Locate the cell with the specified text and output its [X, Y] center coordinate. 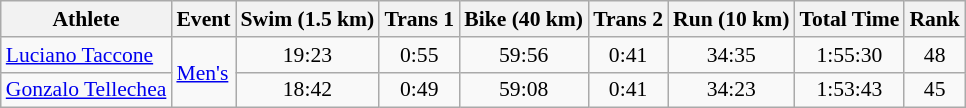
Luciano Taccone [86, 55]
45 [934, 90]
Gonzalo Tellechea [86, 90]
0:49 [419, 90]
59:08 [524, 90]
0:55 [419, 55]
Trans 1 [419, 19]
Swim (1.5 km) [308, 19]
1:55:30 [849, 55]
Athlete [86, 19]
34:23 [731, 90]
19:23 [308, 55]
Event [203, 19]
Rank [934, 19]
Run (10 km) [731, 19]
Trans 2 [628, 19]
Bike (40 km) [524, 19]
48 [934, 55]
18:42 [308, 90]
59:56 [524, 55]
Total Time [849, 19]
Men's [203, 72]
1:53:43 [849, 90]
34:35 [731, 55]
